From the cell containing the given text, extract its center point as [x, y] coordinate. 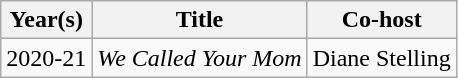
Diane Stelling [382, 58]
Title [200, 20]
2020-21 [46, 58]
Co-host [382, 20]
Year(s) [46, 20]
We Called Your Mom [200, 58]
